Pinpoint the cell where the given text exists, returning its (X, Y) midpoint coordinate. 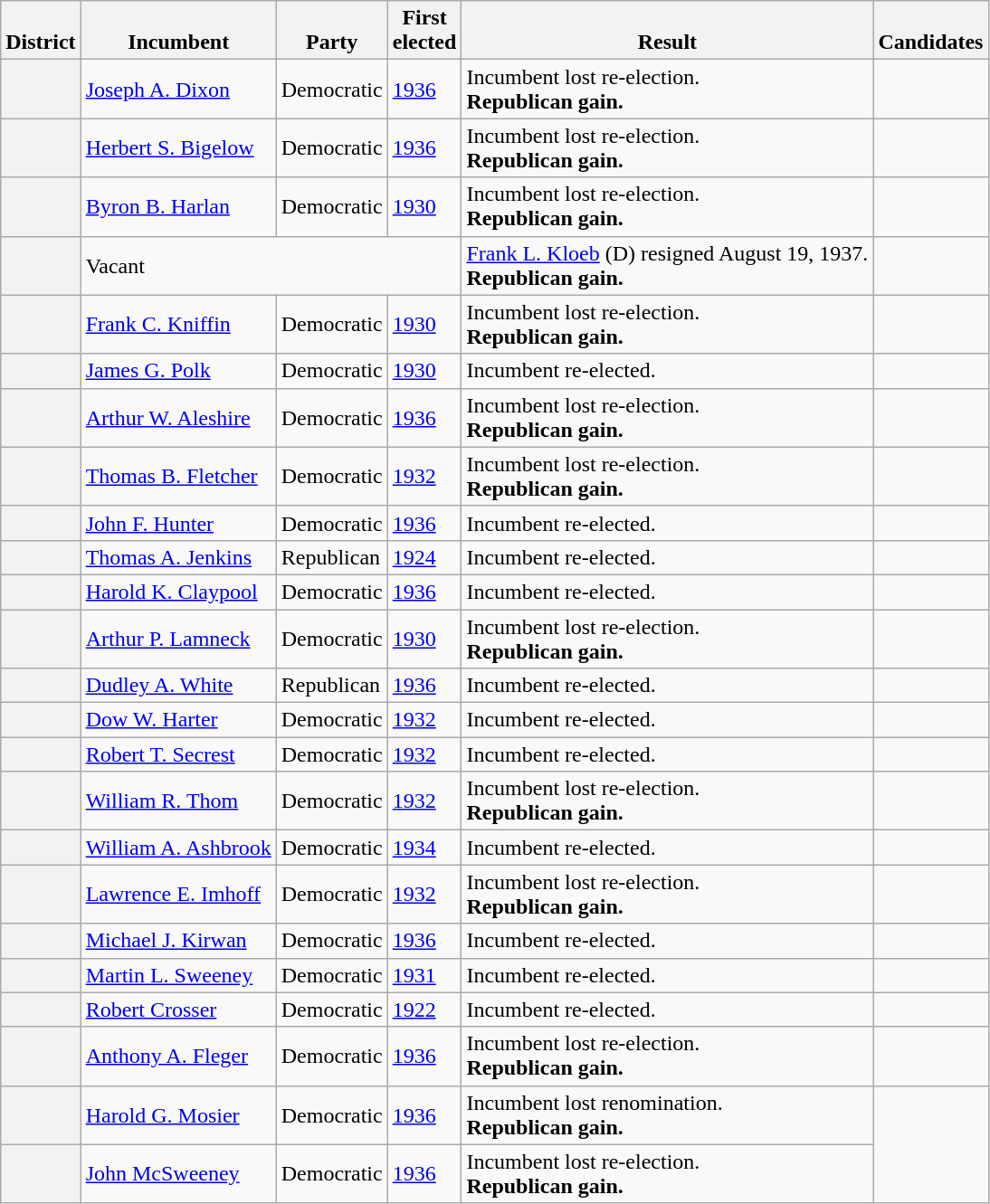
Harold K. Claypool (178, 592)
Frank L. Kloeb (D) resigned August 19, 1937.Republican gain. (668, 266)
Incumbent lost renomination.Republican gain. (668, 1114)
Thomas A. Jenkins (178, 557)
1924 (424, 557)
Result (668, 31)
Dudley A. White (178, 686)
Michael J. Kirwan (178, 941)
Martin L. Sweeney (178, 975)
Frank C. Kniffin (178, 324)
Arthur P. Lamneck (178, 639)
1931 (424, 975)
Thomas B. Fletcher (178, 476)
Joseph A. Dixon (178, 89)
Lawrence E. Imhoff (178, 894)
Robert Crosser (178, 1010)
William A. Ashbrook (178, 848)
William R. Thom (178, 801)
Anthony A. Fleger (178, 1057)
John F. Hunter (178, 523)
Candidates (930, 31)
1922 (424, 1010)
Vacant (271, 266)
Dow W. Harter (178, 720)
James G. Polk (178, 371)
Herbert S. Bigelow (178, 148)
Incumbent (178, 31)
Robert T. Secrest (178, 754)
Party (331, 31)
1934 (424, 848)
Harold G. Mosier (178, 1114)
John McSweeney (178, 1174)
Arthur W. Aleshire (178, 418)
Byron B. Harlan (178, 206)
District (41, 31)
Firstelected (424, 31)
